Extract the [x, y] coordinate from the center of the cell holding the provided text.  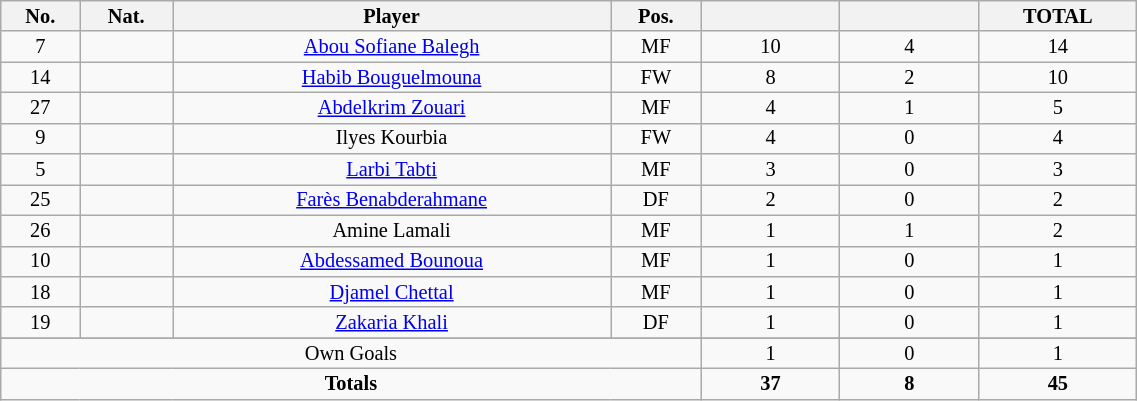
7 [40, 46]
27 [40, 108]
Ilyes Kourbia [392, 138]
Pos. [656, 16]
Abdelkrim Zouari [392, 108]
No. [40, 16]
Totals [351, 384]
Zakaria Khali [392, 322]
Larbi Tabti [392, 170]
Nat. [126, 16]
19 [40, 322]
37 [770, 384]
Amine Lamali [392, 230]
Djamel Chettal [392, 292]
45 [1058, 384]
26 [40, 230]
18 [40, 292]
TOTAL [1058, 16]
Abou Sofiane Balegh [392, 46]
9 [40, 138]
Farès Benabderahmane [392, 200]
Abdessamed Bounoua [392, 262]
Player [392, 16]
Habib Bouguelmouna [392, 78]
25 [40, 200]
Own Goals [351, 354]
